Identify which cell holds the provided text, then report its (x, y) central coordinate. 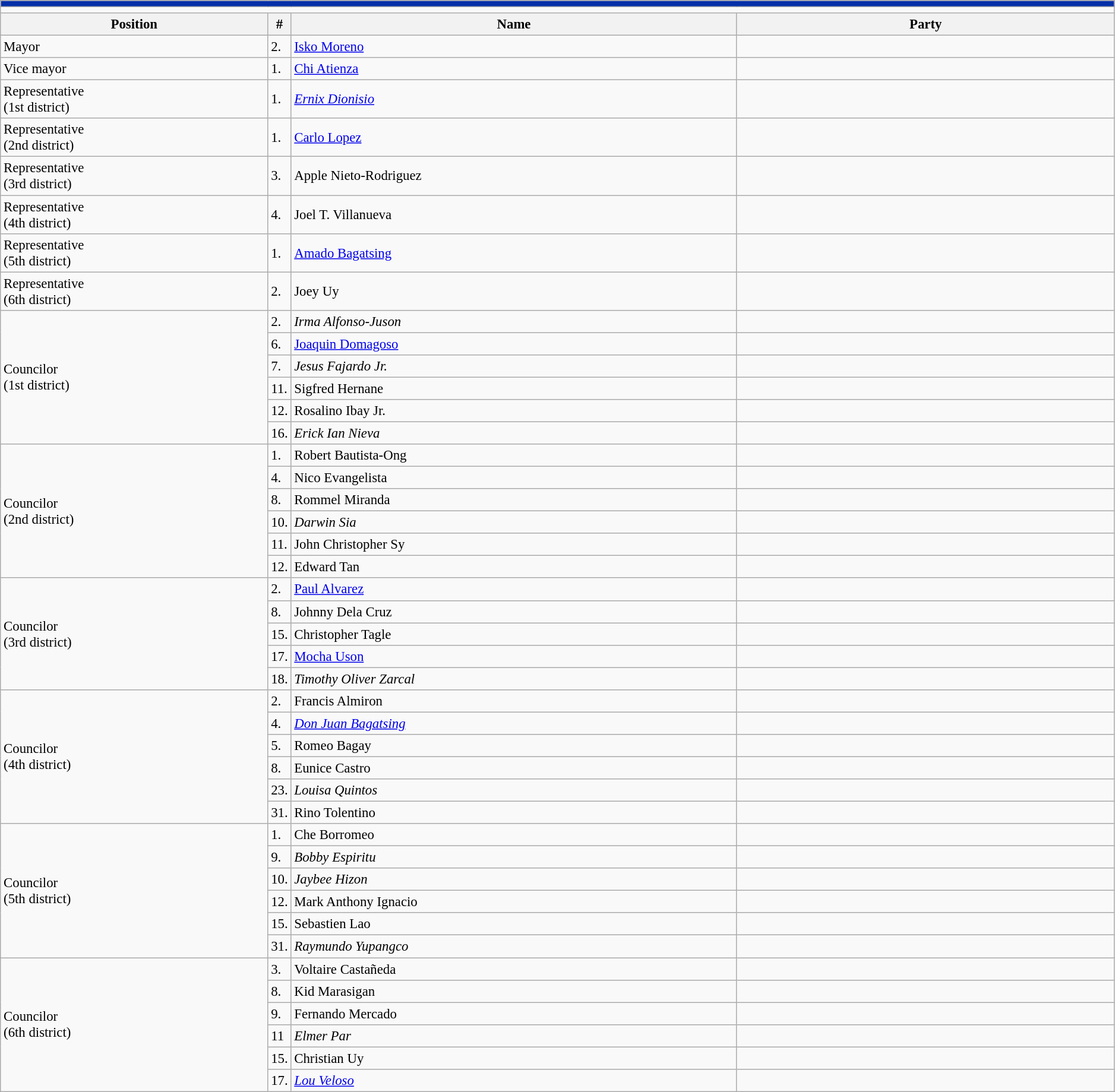
Representative(6th district) (134, 291)
Joey Uy (514, 291)
Johnny Dela Cruz (514, 612)
Nico Evangelista (514, 478)
Rino Tolentino (514, 813)
Mocha Uson (514, 656)
# (279, 24)
Lou Veloso (514, 1081)
11 (279, 1036)
Darwin Sia (514, 523)
Mayor (134, 47)
18. (279, 679)
Irma Alfonso-Juson (514, 321)
Jesus Fajardo Jr. (514, 366)
Position (134, 24)
Chi Atienza (514, 69)
Ernix Dionisio (514, 100)
Councilor(6th district) (134, 1025)
Louisa Quintos (514, 790)
Christian Uy (514, 1058)
Representative(3rd district) (134, 176)
Party (926, 24)
Robert Bautista-Ong (514, 455)
Eunice Castro (514, 768)
Carlo Lopez (514, 138)
Councilor(2nd district) (134, 511)
Representative(4th district) (134, 215)
Joel T. Villanueva (514, 215)
John Christopher Sy (514, 545)
Francis Almiron (514, 701)
Kid Marasigan (514, 991)
Representative(5th district) (134, 253)
Apple Nieto-Rodriguez (514, 176)
Paul Alvarez (514, 590)
16. (279, 433)
Councilor(3rd district) (134, 634)
Councilor(1st district) (134, 377)
5. (279, 746)
Fernando Mercado (514, 1014)
Edward Tan (514, 567)
23. (279, 790)
Don Juan Bagatsing (514, 723)
Jaybee Hizon (514, 879)
Sebastien Lao (514, 925)
6. (279, 344)
Romeo Bagay (514, 746)
Che Borromeo (514, 835)
Vice mayor (134, 69)
Christopher Tagle (514, 634)
Representative(2nd district) (134, 138)
Voltaire Castañeda (514, 969)
Rommel Miranda (514, 500)
Amado Bagatsing (514, 253)
Bobby Espiritu (514, 857)
Raymundo Yupangco (514, 947)
Rosalino Ibay Jr. (514, 411)
7. (279, 366)
Representative(1st district) (134, 100)
Councilor(5th district) (134, 891)
Erick Ian Nieva (514, 433)
Joaquin Domagoso (514, 344)
Timothy Oliver Zarcal (514, 679)
Sigfred Hernane (514, 388)
Name (514, 24)
Councilor(4th district) (134, 757)
Isko Moreno (514, 47)
Mark Anthony Ignacio (514, 902)
Elmer Par (514, 1036)
